Scan for the cell matching the given text and deliver its (x, y) coordinate at center. 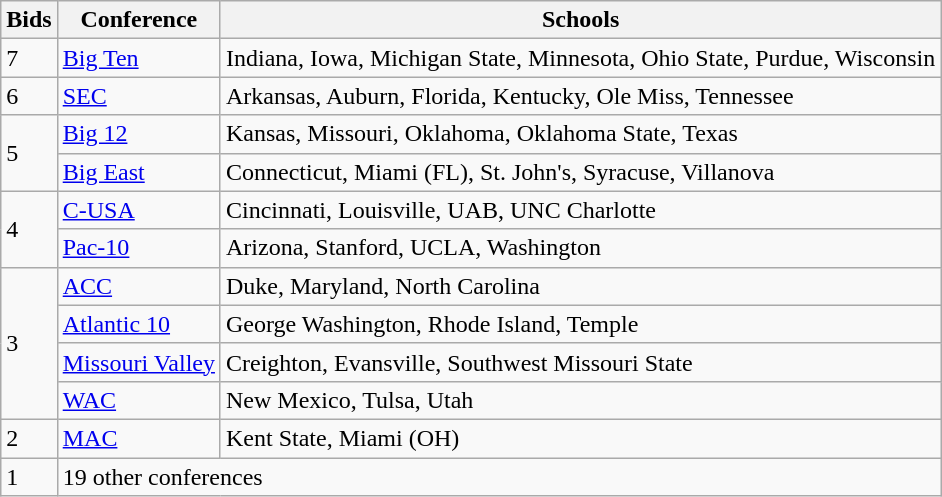
C-USA (138, 210)
Arkansas, Auburn, Florida, Kentucky, Ole Miss, Tennessee (580, 96)
Creighton, Evansville, Southwest Missouri State (580, 362)
2 (29, 438)
19 other conferences (499, 477)
New Mexico, Tulsa, Utah (580, 400)
3 (29, 343)
Cincinnati, Louisville, UAB, UNC Charlotte (580, 210)
Arizona, Stanford, UCLA, Washington (580, 248)
Big East (138, 172)
Duke, Maryland, North Carolina (580, 286)
7 (29, 58)
Pac-10 (138, 248)
Big 12 (138, 134)
Bids (29, 20)
5 (29, 153)
Conference (138, 20)
Connecticut, Miami (FL), St. John's, Syracuse, Villanova (580, 172)
ACC (138, 286)
Big Ten (138, 58)
George Washington, Rhode Island, Temple (580, 324)
Schools (580, 20)
Kent State, Miami (OH) (580, 438)
Indiana, Iowa, Michigan State, Minnesota, Ohio State, Purdue, Wisconsin (580, 58)
Atlantic 10 (138, 324)
Missouri Valley (138, 362)
Kansas, Missouri, Oklahoma, Oklahoma State, Texas (580, 134)
WAC (138, 400)
1 (29, 477)
SEC (138, 96)
4 (29, 229)
6 (29, 96)
MAC (138, 438)
